Search for the cell housing the specified text and yield its (x, y) center coordinate. 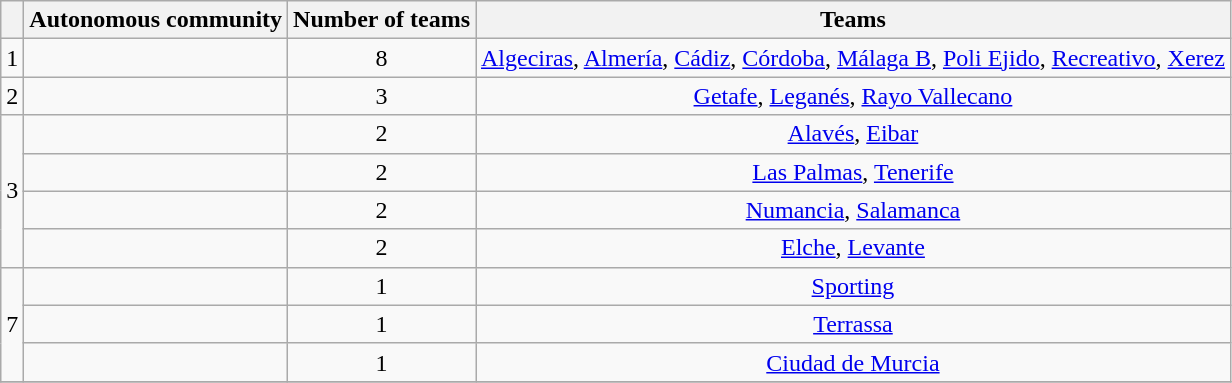
Terrassa (854, 324)
8 (382, 58)
Autonomous community (156, 20)
Sporting (854, 286)
Numancia, Salamanca (854, 210)
Algeciras, Almería, Cádiz, Córdoba, Málaga B, Poli Ejido, Recreativo, Xerez (854, 58)
Alavés, Eibar (854, 134)
Number of teams (382, 20)
7 (12, 324)
Getafe, Leganés, Rayo Vallecano (854, 96)
Ciudad de Murcia (854, 362)
Teams (854, 20)
Las Palmas, Tenerife (854, 172)
Elche, Levante (854, 248)
